For the text-containing cell, return its midpoint in [X, Y] coordinate format. 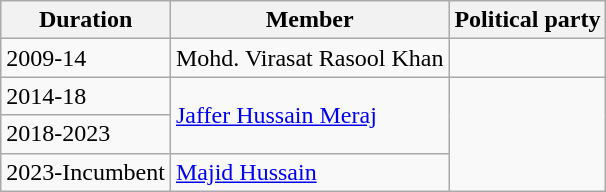
2023-Incumbent [86, 172]
Member [309, 20]
Jaffer Hussain Meraj [309, 115]
2014-18 [86, 96]
2018-2023 [86, 134]
Duration [86, 20]
Majid Hussain [309, 172]
Political party [528, 20]
2009-14 [86, 58]
Mohd. Virasat Rasool Khan [309, 58]
